For the text-containing cell, return its midpoint in [X, Y] coordinate format. 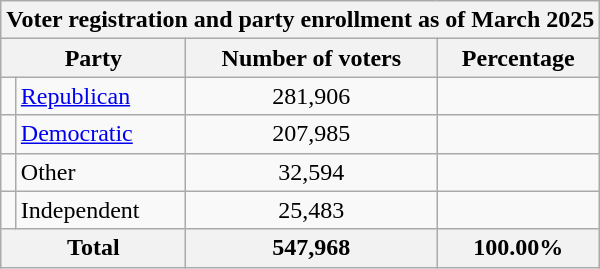
100.00% [518, 248]
Voter registration and party enrollment as of March 2025 [300, 20]
Number of voters [312, 58]
32,594 [312, 172]
Total [94, 248]
Republican [100, 96]
207,985 [312, 134]
25,483 [312, 210]
Other [100, 172]
547,968 [312, 248]
281,906 [312, 96]
Democratic [100, 134]
Party [94, 58]
Independent [100, 210]
Percentage [518, 58]
